Find where the given text appears and provide that cell's center as [x, y] coordinate. 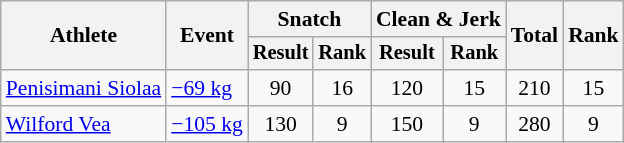
210 [534, 88]
280 [534, 124]
Total [534, 36]
Penisimani Siolaa [84, 88]
120 [407, 88]
Wilford Vea [84, 124]
Event [207, 36]
Clean & Jerk [438, 19]
−105 kg [207, 124]
90 [281, 88]
Snatch [310, 19]
150 [407, 124]
16 [342, 88]
130 [281, 124]
Athlete [84, 36]
−69 kg [207, 88]
